Detect which cell encompasses the target text, then output its (X, Y) center coordinate. 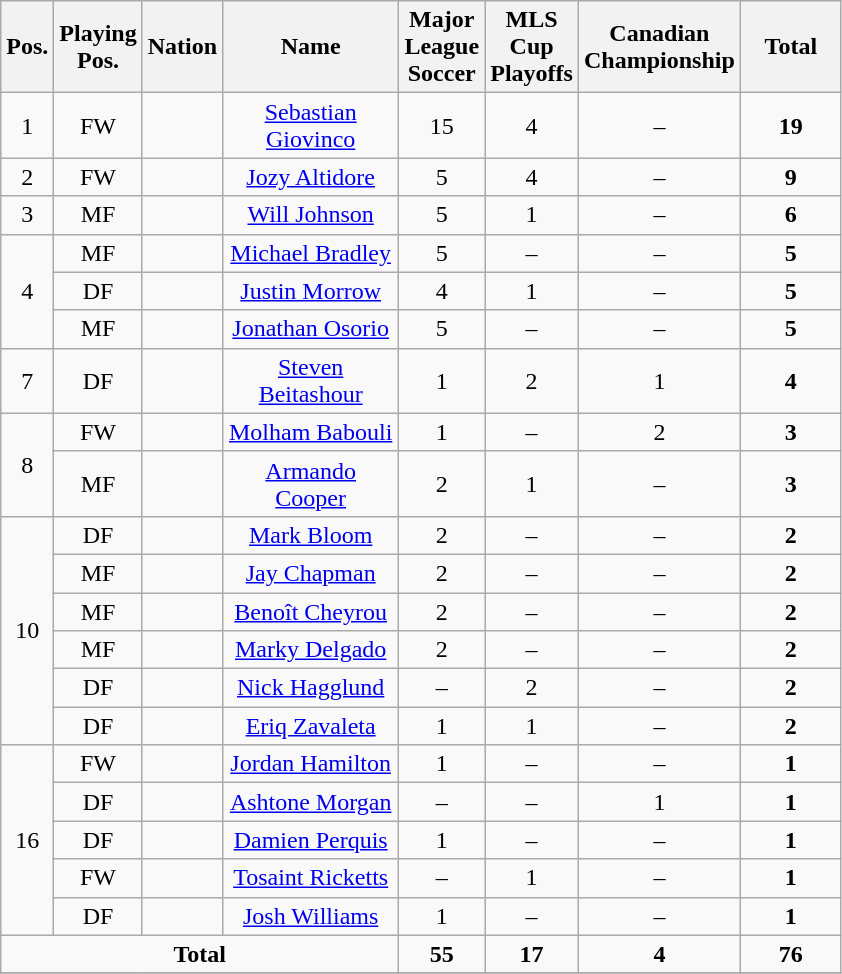
7 (28, 380)
Name (311, 47)
Playing Pos. (98, 47)
8 (28, 464)
Eriq Zavaleta (311, 726)
10 (28, 630)
15 (442, 126)
Justin Morrow (311, 291)
76 (790, 954)
Jonathan Osorio (311, 329)
Nick Hagglund (311, 688)
Jordan Hamilton (311, 764)
Pos. (28, 47)
55 (442, 954)
17 (532, 954)
Molham Babouli (311, 432)
Tosaint Ricketts (311, 878)
Ashtone Morgan (311, 802)
9 (790, 177)
Michael Bradley (311, 253)
Will Johnson (311, 215)
Sebastian Giovinco (311, 126)
Major League Soccer (442, 47)
Steven Beitashour (311, 380)
19 (790, 126)
MLS Cup Playoffs (532, 47)
Benoît Cheyrou (311, 611)
Jozy Altidore (311, 177)
Nation (182, 47)
Marky Delgado (311, 650)
Canadian Championship (659, 47)
Jay Chapman (311, 573)
Damien Perquis (311, 840)
6 (790, 215)
Mark Bloom (311, 535)
Josh Williams (311, 916)
16 (28, 840)
Armando Cooper (311, 484)
